Pinpoint the cell where the given text exists, returning its (x, y) midpoint coordinate. 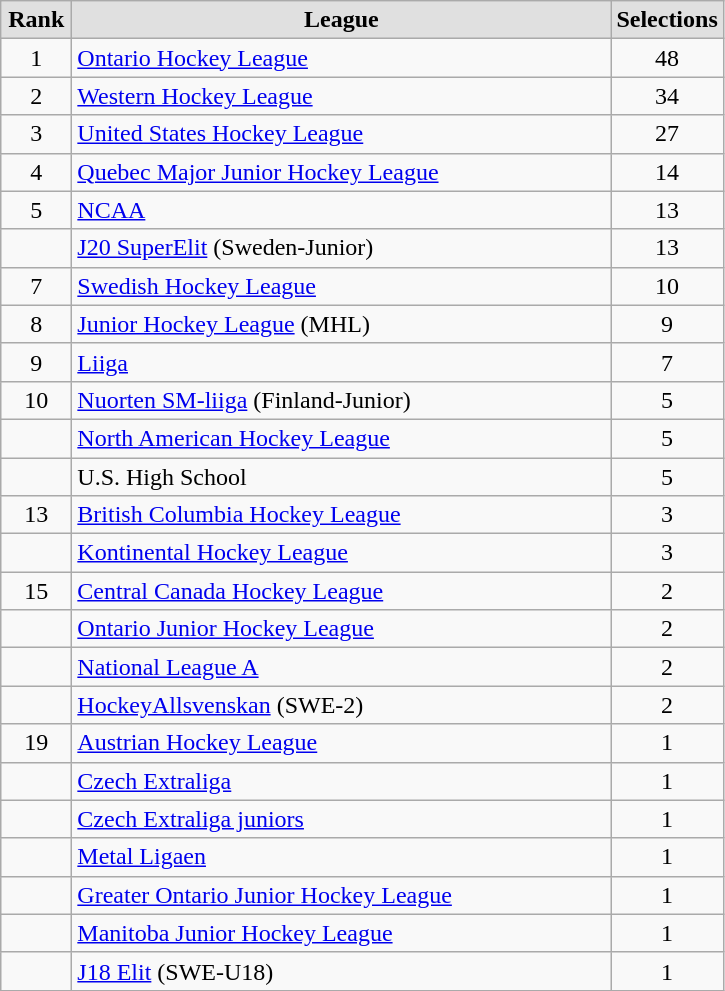
Swedish Hockey League (342, 286)
Quebec Major Junior Hockey League (342, 172)
Junior Hockey League (MHL) (342, 324)
North American Hockey League (342, 438)
National League A (342, 667)
27 (667, 134)
U.S. High School (342, 477)
Austrian Hockey League (342, 743)
J20 SuperElit (Sweden-Junior) (342, 248)
19 (36, 743)
14 (667, 172)
NCAA (342, 210)
34 (667, 96)
British Columbia Hockey League (342, 515)
Czech Extraliga (342, 781)
Manitoba Junior Hockey League (342, 933)
United States Hockey League (342, 134)
4 (36, 172)
Central Canada Hockey League (342, 591)
Ontario Junior Hockey League (342, 629)
15 (36, 591)
Czech Extraliga juniors (342, 819)
Ontario Hockey League (342, 58)
Nuorten SM-liiga (Finland-Junior) (342, 400)
Western Hockey League (342, 96)
Selections (667, 20)
Greater Ontario Junior Hockey League (342, 895)
Rank (36, 20)
Metal Ligaen (342, 857)
Liiga (342, 362)
HockeyAllsvenskan (SWE-2) (342, 705)
J18 Elit (SWE-U18) (342, 971)
Kontinental Hockey League (342, 553)
8 (36, 324)
48 (667, 58)
League (342, 20)
